Return the [X, Y] coordinate for the center point of the cell that contains the specified text.  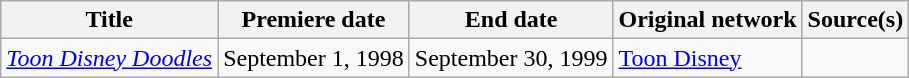
Original network [708, 20]
Title [110, 20]
Source(s) [856, 20]
Premiere date [314, 20]
End date [511, 20]
Toon Disney [708, 58]
Toon Disney Doodles [110, 58]
September 1, 1998 [314, 58]
September 30, 1999 [511, 58]
